Return (X, Y) of the center of cell containing provided text 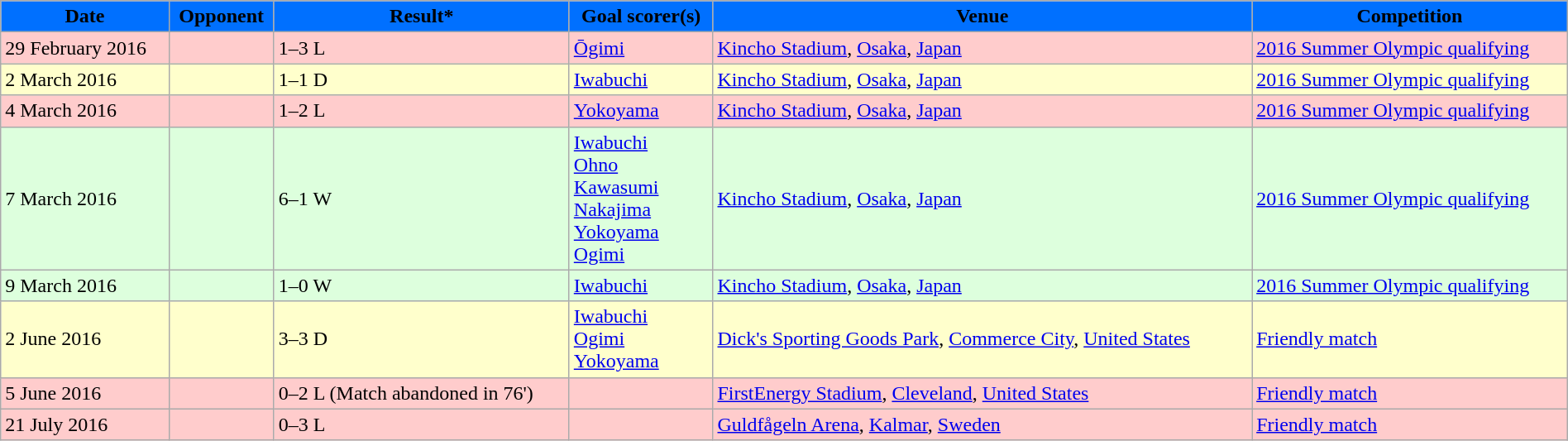
1–3 L (422, 48)
Result* (422, 17)
2 June 2016 (84, 339)
Ōgimi (641, 48)
6–1 W (422, 199)
5 June 2016 (84, 393)
Yokoyama (641, 111)
Date (84, 17)
9 March 2016 (84, 285)
Goal scorer(s) (641, 17)
29 February 2016 (84, 48)
1–2 L (422, 111)
1–0 W (422, 285)
Opponent (222, 17)
Dick's Sporting Goods Park, Commerce City, United States (982, 339)
1–1 D (422, 79)
FirstEnergy Stadium, Cleveland, United States (982, 393)
Guldfågeln Arena, Kalmar, Sweden (982, 424)
0–2 L (Match abandoned in 76') (422, 393)
Competition (1410, 17)
7 March 2016 (84, 199)
3–3 D (422, 339)
2 March 2016 (84, 79)
Venue (982, 17)
0–3 L (422, 424)
21 July 2016 (84, 424)
Iwabuchi Ohno Kawasumi Nakajima Yokoyama Ogimi (641, 199)
4 March 2016 (84, 111)
Iwabuchi Ogimi Yokoyama (641, 339)
